Search for the cell housing the specified text and yield its [X, Y] center coordinate. 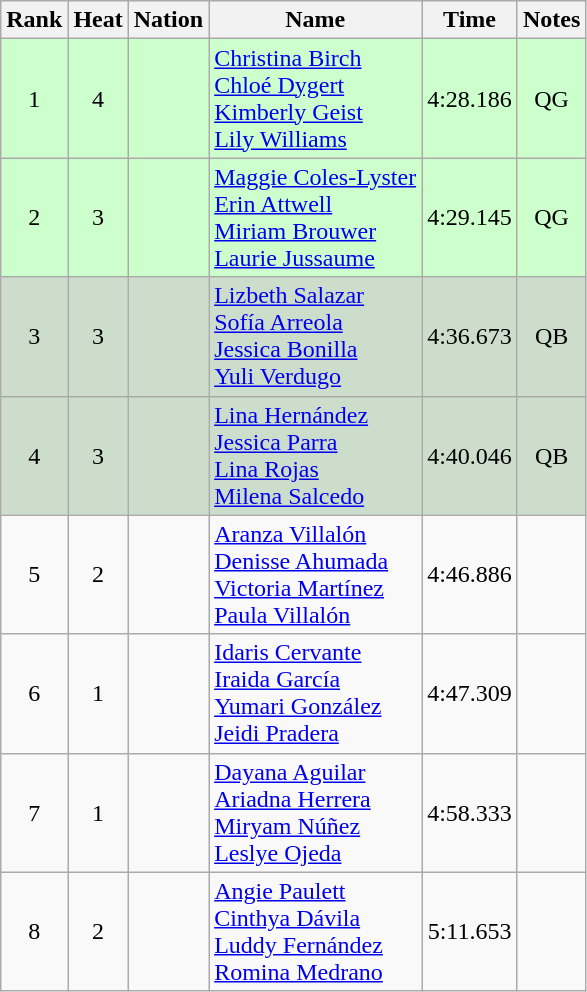
5:11.653 [470, 932]
Rank [34, 20]
8 [34, 932]
Christina BirchChloé DygertKimberly GeistLily Williams [316, 98]
5 [34, 574]
Heat [98, 20]
7 [34, 812]
4:40.046 [470, 456]
Aranza VillalónDenisse AhumadaVictoria MartínezPaula Villalón [316, 574]
Lizbeth SalazarSofía ArreolaJessica BonillaYuli Verdugo [316, 336]
Nation [168, 20]
Lina HernándezJessica ParraLina RojasMilena Salcedo [316, 456]
Idaris CervanteIraida GarcíaYumari GonzálezJeidi Pradera [316, 694]
4:58.333 [470, 812]
4:29.145 [470, 218]
4:36.673 [470, 336]
Dayana AguilarAriadna HerreraMiryam NúñezLeslye Ojeda [316, 812]
Maggie Coles-LysterErin AttwellMiriam BrouwerLaurie Jussaume [316, 218]
4:28.186 [470, 98]
Time [470, 20]
4:46.886 [470, 574]
Name [316, 20]
4:47.309 [470, 694]
Angie PaulettCinthya DávilaLuddy FernándezRomina Medrano [316, 932]
6 [34, 694]
Notes [551, 20]
